Pinpoint the cell where the given text exists, returning its [X, Y] midpoint coordinate. 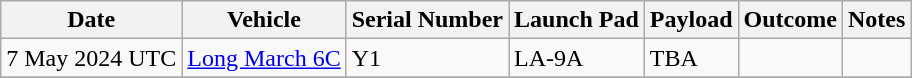
Payload [691, 20]
Y1 [427, 58]
Long March 6C [264, 58]
Date [92, 20]
TBA [691, 58]
LA-9A [577, 58]
Serial Number [427, 20]
Vehicle [264, 20]
Notes [876, 20]
Outcome [790, 20]
7 May 2024 UTC [92, 58]
Launch Pad [577, 20]
